Capture the cell that displays the provided text and extract its (X, Y) central coordinate. 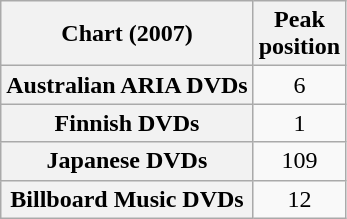
Peakposition (299, 34)
6 (299, 85)
Japanese DVDs (127, 161)
12 (299, 199)
1 (299, 123)
Chart (2007) (127, 34)
Billboard Music DVDs (127, 199)
109 (299, 161)
Finnish DVDs (127, 123)
Australian ARIA DVDs (127, 85)
